Provide the (x, y) coordinate of the cell's center where the given text is located.  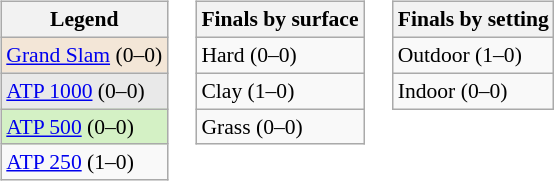
Indoor (0–0) (474, 91)
ATP 250 (1–0) (84, 162)
Hard (0–0) (280, 55)
ATP 500 (0–0) (84, 127)
Grass (0–0) (280, 127)
Outdoor (1–0) (474, 55)
Finals by setting (474, 20)
Grand Slam (0–0) (84, 55)
Legend (84, 20)
Clay (1–0) (280, 91)
ATP 1000 (0–0) (84, 91)
Finals by surface (280, 20)
